Scan for the cell matching the given text and deliver its [x, y] coordinate at center. 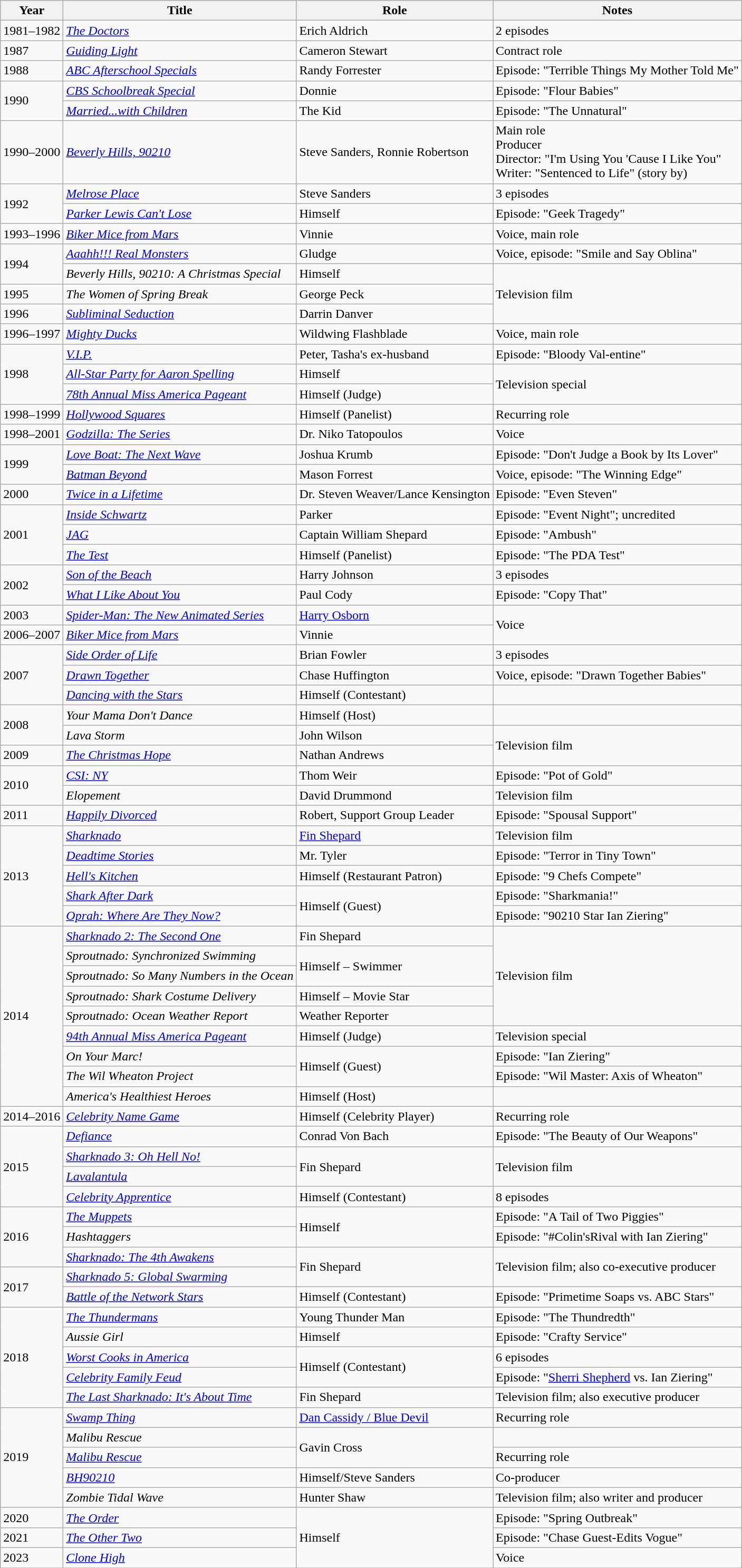
Nathan Andrews [394, 755]
Episode: "Even Steven" [618, 494]
1998–1999 [32, 414]
2017 [32, 1287]
Steve Sanders [394, 193]
Beverly Hills, 90210: A Christmas Special [180, 274]
2018 [32, 1357]
1994 [32, 264]
1993–1996 [32, 233]
2001 [32, 534]
1988 [32, 71]
2003 [32, 615]
1998 [32, 374]
Episode: "Crafty Service" [618, 1337]
Episode: "9 Chefs Compete" [618, 875]
Episode: "The Thundredth" [618, 1317]
1998–2001 [32, 434]
Dr. Niko Tatopoulos [394, 434]
Himself (Celebrity Player) [394, 1116]
1999 [32, 464]
Year [32, 11]
Conrad Von Bach [394, 1136]
8 episodes [618, 1196]
Spider-Man: The New Animated Series [180, 615]
Dr. Steven Weaver/Lance Kensington [394, 494]
2008 [32, 725]
Erich Aldrich [394, 31]
Thom Weir [394, 775]
Sproutnado: Synchronized Swimming [180, 956]
The Last Sharknado: It's About Time [180, 1397]
George Peck [394, 294]
Episode: "Don't Judge a Book by Its Lover" [618, 454]
The Muppets [180, 1216]
Episode: "Flour Babies" [618, 91]
Sharknado [180, 835]
2013 [32, 875]
Steve Sanders, Ronnie Robertson [394, 152]
Parker [394, 514]
Parker Lewis Can't Lose [180, 213]
Harry Osborn [394, 615]
Lava Storm [180, 735]
Side Order of Life [180, 655]
Television film; also executive producer [618, 1397]
The Women of Spring Break [180, 294]
The Christmas Hope [180, 755]
Paul Cody [394, 595]
V.I.P. [180, 354]
Co-producer [618, 1477]
Himself/Steve Sanders [394, 1477]
Defiance [180, 1136]
Robert, Support Group Leader [394, 815]
2000 [32, 494]
Celebrity Name Game [180, 1116]
Title [180, 11]
Voice, episode: "The Winning Edge" [618, 474]
Aussie Girl [180, 1337]
The Order [180, 1517]
Son of the Beach [180, 574]
Oprah: Where Are They Now? [180, 916]
Episode: "The Unnatural" [618, 111]
2023 [32, 1557]
CBS Schoolbreak Special [180, 91]
Sharknado: The 4th Awakens [180, 1257]
The Other Two [180, 1537]
Batman Beyond [180, 474]
2015 [32, 1166]
Inside Schwartz [180, 514]
Notes [618, 11]
Clone High [180, 1557]
Contract role [618, 51]
2021 [32, 1537]
Married...with Children [180, 111]
Your Mama Don't Dance [180, 715]
Hashtaggers [180, 1236]
Battle of the Network Stars [180, 1297]
Episode: "Copy That" [618, 595]
Role [394, 11]
CSI: NY [180, 775]
Celebrity Apprentice [180, 1196]
Episode: "90210 Star Ian Ziering" [618, 916]
Melrose Place [180, 193]
Celebrity Family Feud [180, 1377]
2002 [32, 585]
Episode: "Wil Master: Axis of Wheaton" [618, 1076]
2006–2007 [32, 635]
Sharknado 5: Global Swarming [180, 1277]
1987 [32, 51]
Episode: "Ian Ziering" [618, 1056]
1996 [32, 314]
Gludge [394, 254]
The Thundermans [180, 1317]
Episode: "Sharkmania!" [618, 895]
Voice, episode: "Smile and Say Oblina" [618, 254]
Brian Fowler [394, 655]
Hell's Kitchen [180, 875]
Himself – Movie Star [394, 996]
2020 [32, 1517]
Sharknado 3: Oh Hell No! [180, 1156]
Sproutnado: Shark Costume Delivery [180, 996]
Love Boat: The Next Wave [180, 454]
Himself – Swimmer [394, 966]
Main roleProducerDirector: "I'm Using You 'Cause I Like You"Writer: "Sentenced to Life" (story by) [618, 152]
Sproutnado: So Many Numbers in the Ocean [180, 976]
Himself (Restaurant Patron) [394, 875]
Sharknado 2: The Second One [180, 936]
Television film; also writer and producer [618, 1497]
David Drummond [394, 795]
The Test [180, 554]
Dancing with the Stars [180, 695]
1990–2000 [32, 152]
Mr. Tyler [394, 855]
2009 [32, 755]
Episode: "The PDA Test" [618, 554]
Mason Forrest [394, 474]
Elopement [180, 795]
Television film; also co-executive producer [618, 1267]
Mighty Ducks [180, 334]
2019 [32, 1457]
JAG [180, 534]
Harry Johnson [394, 574]
Wildwing Flashblade [394, 334]
1981–1982 [32, 31]
Happily Divorced [180, 815]
America's Healthiest Heroes [180, 1096]
1992 [32, 203]
The Doctors [180, 31]
Zombie Tidal Wave [180, 1497]
1996–1997 [32, 334]
John Wilson [394, 735]
On Your Marc! [180, 1056]
Worst Cooks in America [180, 1357]
Guiding Light [180, 51]
2014 [32, 1016]
Drawn Together [180, 675]
Twice in a Lifetime [180, 494]
2007 [32, 675]
Joshua Krumb [394, 454]
Episode: "Pot of Gold" [618, 775]
Subliminal Seduction [180, 314]
Donnie [394, 91]
6 episodes [618, 1357]
Episode: "Event Night"; uncredited [618, 514]
2011 [32, 815]
Episode: "Terror in Tiny Town" [618, 855]
Episode: "Spring Outbreak" [618, 1517]
Beverly Hills, 90210 [180, 152]
Shark After Dark [180, 895]
Aaahh!!! Real Monsters [180, 254]
Voice, episode: "Drawn Together Babies" [618, 675]
Dan Cassidy / Blue Devil [394, 1417]
What I Like About You [180, 595]
2 episodes [618, 31]
2014–2016 [32, 1116]
Hollywood Squares [180, 414]
Chase Huffington [394, 675]
1990 [32, 101]
Episode: "Spousal Support" [618, 815]
Episode: "Terrible Things My Mother Told Me" [618, 71]
Captain William Shepard [394, 534]
Deadtime Stories [180, 855]
Episode: "A Tail of Two Piggies" [618, 1216]
ABC Afterschool Specials [180, 71]
78th Annual Miss America Pageant [180, 394]
Godzilla: The Series [180, 434]
The Kid [394, 111]
BH90210 [180, 1477]
Episode: "#Colin'sRival with Ian Ziering" [618, 1236]
Episode: "Chase Guest-Edits Vogue" [618, 1537]
Episode: "The Beauty of Our Weapons" [618, 1136]
Lavalantula [180, 1176]
Peter, Tasha's ex-husband [394, 354]
1995 [32, 294]
Young Thunder Man [394, 1317]
Darrin Danver [394, 314]
Randy Forrester [394, 71]
94th Annual Miss America Pageant [180, 1036]
Episode: "Primetime Soaps vs. ABC Stars" [618, 1297]
Episode: "Geek Tragedy" [618, 213]
The Wil Wheaton Project [180, 1076]
2010 [32, 785]
Hunter Shaw [394, 1497]
Gavin Cross [394, 1447]
Episode: "Sherri Shepherd vs. Ian Ziering" [618, 1377]
Episode: "Bloody Val-entine" [618, 354]
Cameron Stewart [394, 51]
Episode: "Ambush" [618, 534]
Swamp Thing [180, 1417]
Weather Reporter [394, 1016]
Sproutnado: Ocean Weather Report [180, 1016]
All-Star Party for Aaron Spelling [180, 374]
2016 [32, 1236]
